Extract the [x, y] coordinate from the center of the cell holding the provided text.  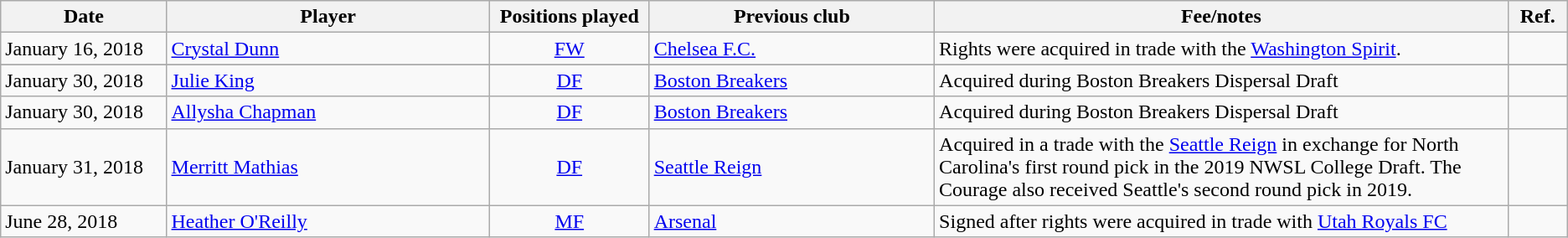
Rights were acquired in trade with the Washington Spirit. [1221, 49]
January 31, 2018 [84, 167]
Signed after rights were acquired in trade with Utah Royals FC [1221, 221]
Seattle Reign [792, 167]
Arsenal [792, 221]
Ref. [1538, 17]
Merritt Mathias [328, 167]
January 16, 2018 [84, 49]
Heather O'Reilly [328, 221]
Player [328, 17]
Positions played [570, 17]
Previous club [792, 17]
Crystal Dunn [328, 49]
FW [570, 49]
Julie King [328, 80]
Date [84, 17]
June 28, 2018 [84, 221]
MF [570, 221]
Fee/notes [1221, 17]
Allysha Chapman [328, 112]
Chelsea F.C. [792, 49]
